Output the [x, y] coordinate of the center of the cell containing the given text.  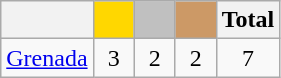
Total [248, 20]
Grenada [47, 58]
3 [114, 58]
7 [248, 58]
